Scan for the cell matching the given text and deliver its (X, Y) coordinate at center. 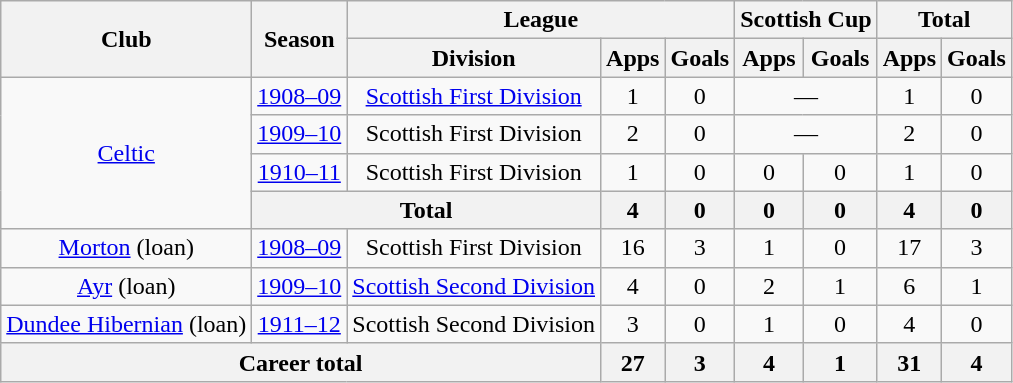
6 (909, 286)
17 (909, 248)
Club (126, 39)
1910–11 (300, 172)
16 (633, 248)
Scottish Cup (806, 20)
Celtic (126, 153)
Division (474, 58)
27 (633, 362)
Morton (loan) (126, 248)
Season (300, 39)
Dundee Hibernian (loan) (126, 324)
League (541, 20)
Career total (301, 362)
Ayr (loan) (126, 286)
31 (909, 362)
1911–12 (300, 324)
